Locate the cell with the specified text and output its [X, Y] center coordinate. 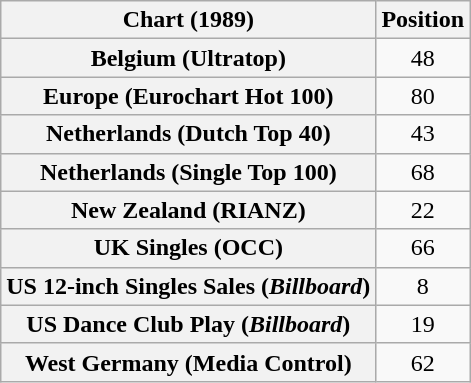
US 12-inch Singles Sales (Billboard) [188, 286]
Position [423, 20]
48 [423, 58]
US Dance Club Play (Billboard) [188, 324]
66 [423, 248]
Europe (Eurochart Hot 100) [188, 96]
Netherlands (Single Top 100) [188, 172]
Chart (1989) [188, 20]
Netherlands (Dutch Top 40) [188, 134]
West Germany (Media Control) [188, 362]
New Zealand (RIANZ) [188, 210]
8 [423, 286]
Belgium (Ultratop) [188, 58]
43 [423, 134]
22 [423, 210]
80 [423, 96]
68 [423, 172]
UK Singles (OCC) [188, 248]
19 [423, 324]
62 [423, 362]
